Determine the (x, y) coordinate at the center of the cell enclosing the given text.  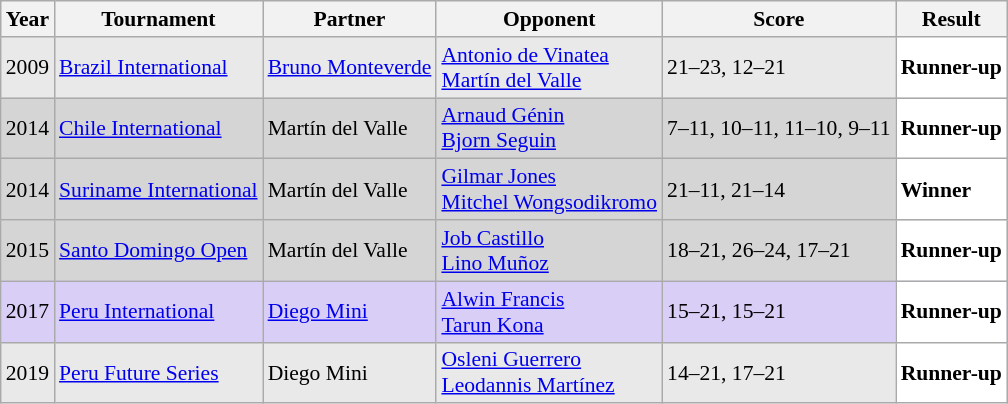
Alwin Francis Tarun Kona (549, 312)
Peru Future Series (158, 372)
2009 (28, 68)
Tournament (158, 19)
Gilmar Jones Mitchel Wongsodikromo (549, 190)
21–23, 12–21 (779, 68)
Santo Domingo Open (158, 250)
Arnaud Génin Bjorn Seguin (549, 128)
2019 (28, 372)
Bruno Monteverde (350, 68)
Antonio de Vinatea Martín del Valle (549, 68)
Opponent (549, 19)
Chile International (158, 128)
Partner (350, 19)
Winner (952, 190)
Job Castillo Lino Muñoz (549, 250)
Suriname International (158, 190)
2015 (28, 250)
7–11, 10–11, 11–10, 9–11 (779, 128)
Score (779, 19)
Result (952, 19)
14–21, 17–21 (779, 372)
Osleni Guerrero Leodannis Martínez (549, 372)
Peru International (158, 312)
15–21, 15–21 (779, 312)
Brazil International (158, 68)
21–11, 21–14 (779, 190)
Year (28, 19)
18–21, 26–24, 17–21 (779, 250)
2017 (28, 312)
